Output the (x, y) coordinate of the center of the cell containing the given text.  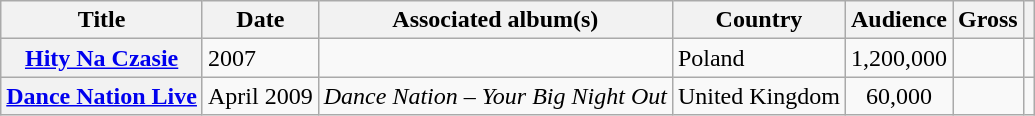
Date (260, 20)
Country (758, 20)
United Kingdom (758, 96)
Dance Nation – Your Big Night Out (495, 96)
Gross (988, 20)
Audience (898, 20)
Poland (758, 58)
Hity Na Czasie (102, 58)
Associated album(s) (495, 20)
1,200,000 (898, 58)
April 2009 (260, 96)
60,000 (898, 96)
Dance Nation Live (102, 96)
Title (102, 20)
2007 (260, 58)
